Capture the cell that displays the provided text and extract its (x, y) central coordinate. 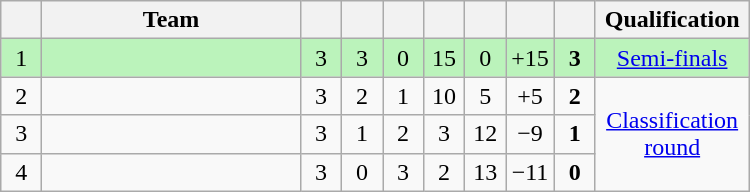
Semi-finals (672, 58)
12 (486, 134)
Qualification (672, 20)
5 (486, 96)
4 (22, 172)
Classification round (672, 134)
+15 (530, 58)
−11 (530, 172)
+5 (530, 96)
−9 (530, 134)
Team (172, 20)
15 (444, 58)
13 (486, 172)
10 (444, 96)
